From the cell containing the given text, extract its center point as (X, Y) coordinate. 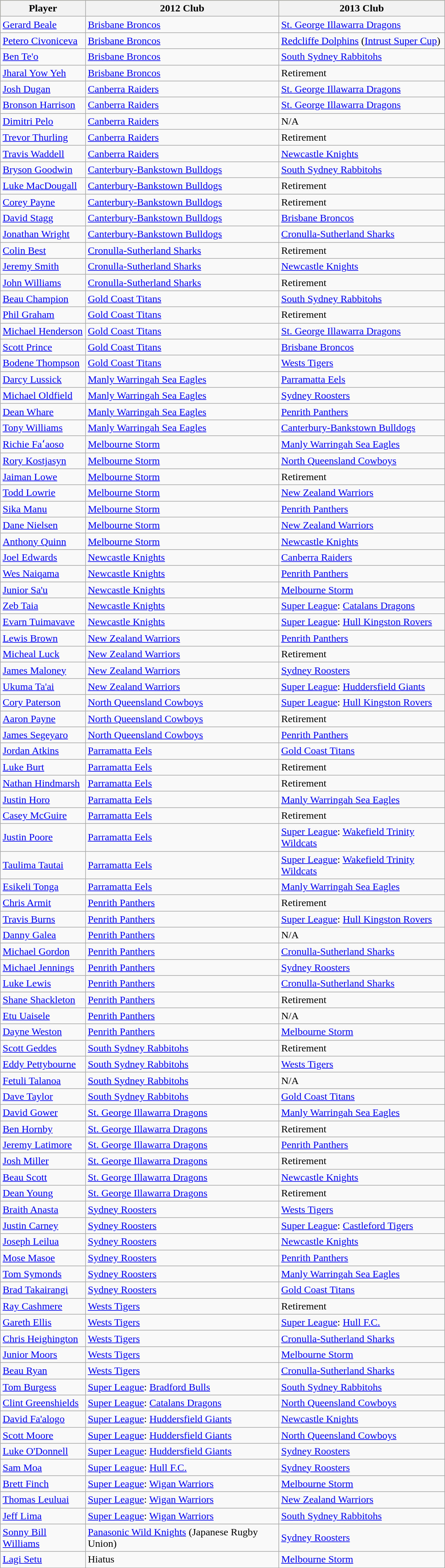
Sonny Bill Williams (43, 1537)
Tom Burgess (43, 1387)
Sam Moa (43, 1468)
Justin Carney (43, 1226)
Ben Te'o (43, 57)
Chris Armit (43, 903)
Jonathan Wright (43, 234)
David Stagg (43, 218)
Josh Dugan (43, 89)
Jeff Lima (43, 1516)
Tom Symonds (43, 1274)
2012 Club (182, 8)
Michael Henderson (43, 331)
Junior Moors (43, 1354)
Jharal Yow Yeh (43, 73)
David Fa'alogo (43, 1419)
John Williams (43, 283)
Tony Williams (43, 428)
Hiatus (182, 1560)
Joseph Leilua (43, 1242)
Bodene Thompson (43, 363)
Phil Graham (43, 315)
Bryson Goodwin (43, 170)
Evarn Tuimavave (43, 622)
Beau Scott (43, 1177)
Danny Galea (43, 935)
Colin Best (43, 250)
Cory Paterson (43, 703)
Wes Naiqama (43, 573)
Lewis Brown (43, 638)
Travis Waddell (43, 153)
Michael Gordon (43, 951)
Redcliffe Dolphins (Intrust Super Cup) (362, 41)
Jeremy Latimore (43, 1145)
Scott Moore (43, 1435)
Taulima Tautai (43, 865)
Ray Cashmere (43, 1306)
Luke Lewis (43, 984)
Ben Hornby (43, 1129)
Justin Horo (43, 799)
Sika Manu (43, 509)
Lagi Setu (43, 1560)
Joel Edwards (43, 557)
Beau Champion (43, 299)
Panasonic Wild Knights (Japanese Rugby Union) (182, 1537)
Justin Poore (43, 837)
James Maloney (43, 670)
Dean Young (43, 1193)
Jeremy Smith (43, 267)
Braith Anasta (43, 1209)
Shane Shackleton (43, 1000)
Dane Nielsen (43, 525)
James Segeyaro (43, 735)
Petero Civoniceva (43, 41)
Aaron Payne (43, 719)
Luke Burt (43, 767)
Casey McGuire (43, 815)
Brad Takairangi (43, 1290)
Ukuma Ta'ai (43, 687)
Super League: Bradford Bulls (182, 1387)
Dave Taylor (43, 1096)
Jordan Atkins (43, 751)
Junior Sa'u (43, 589)
Etu Uaisele (43, 1016)
Gareth Ellis (43, 1322)
Gerard Beale (43, 25)
Player (43, 8)
Fetuli Talanoa (43, 1080)
Corey Payne (43, 202)
Clint Greenshields (43, 1403)
Trevor Thurling (43, 137)
Chris Heighington (43, 1338)
Super League: Castleford Tigers (362, 1226)
Richie Faʻaoso (43, 444)
Michael Oldfield (43, 395)
Anthony Quinn (43, 541)
Todd Lowrie (43, 493)
Zeb Taia (43, 606)
Luke MacDougall (43, 186)
Rory Kostjasyn (43, 461)
2013 Club (362, 8)
Thomas Leuluai (43, 1500)
Brett Finch (43, 1484)
Beau Ryan (43, 1371)
Michael Jennings (43, 967)
Scott Geddes (43, 1048)
Eddy Pettybourne (43, 1064)
Dean Whare (43, 411)
Luke O'Donnell (43, 1451)
Mose Masoe (43, 1258)
David Gower (43, 1112)
Josh Miller (43, 1161)
Esikeli Tonga (43, 887)
Jaiman Lowe (43, 477)
Dayne Weston (43, 1032)
Bronson Harrison (43, 105)
Micheal Luck (43, 654)
Dimitri Pelo (43, 121)
Nathan Hindmarsh (43, 783)
Darcy Lussick (43, 379)
Scott Prince (43, 347)
Travis Burns (43, 919)
